From the cell containing the given text, extract its center point as (X, Y) coordinate. 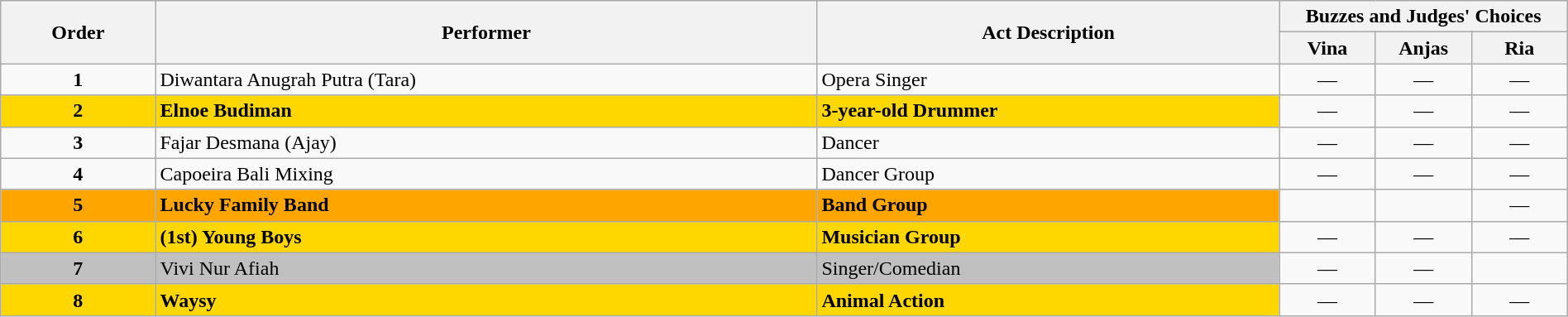
Animal Action (1049, 300)
3-year-old Drummer (1049, 111)
Capoeira Bali Mixing (486, 174)
8 (78, 300)
Lucky Family Band (486, 205)
5 (78, 205)
Dancer Group (1049, 174)
Vivi Nur Afiah (486, 268)
Band Group (1049, 205)
1 (78, 79)
(1st) Young Boys (486, 237)
Diwantara Anugrah Putra (Tara) (486, 79)
Opera Singer (1049, 79)
Elnoe Budiman (486, 111)
Dancer (1049, 142)
Musician Group (1049, 237)
Fajar Desmana (Ajay) (486, 142)
3 (78, 142)
Buzzes and Judges' Choices (1423, 17)
Ria (1519, 48)
Act Description (1049, 32)
Vina (1327, 48)
Waysy (486, 300)
Order (78, 32)
2 (78, 111)
Performer (486, 32)
4 (78, 174)
Anjas (1423, 48)
Singer/Comedian (1049, 268)
6 (78, 237)
7 (78, 268)
